From the cell containing the given text, extract its center point as [X, Y] coordinate. 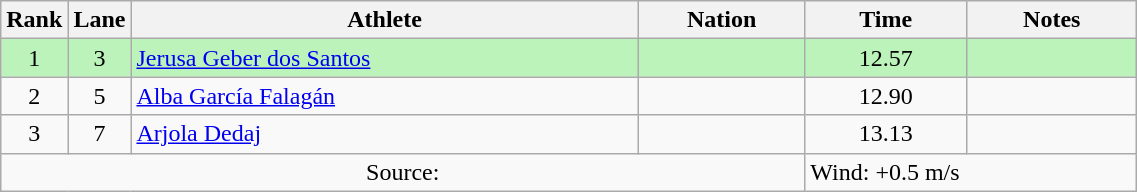
12.90 [886, 96]
Lane [100, 20]
Alba García Falagán [384, 96]
Arjola Dedaj [384, 134]
Time [886, 20]
Nation [722, 20]
2 [34, 96]
7 [100, 134]
Rank [34, 20]
Jerusa Geber dos Santos [384, 58]
Wind: +0.5 m/s [971, 172]
1 [34, 58]
Notes [1052, 20]
Athlete [384, 20]
12.57 [886, 58]
5 [100, 96]
Source: [403, 172]
13.13 [886, 134]
